Provide the (x, y) coordinate of the cell's center where the given text is located.  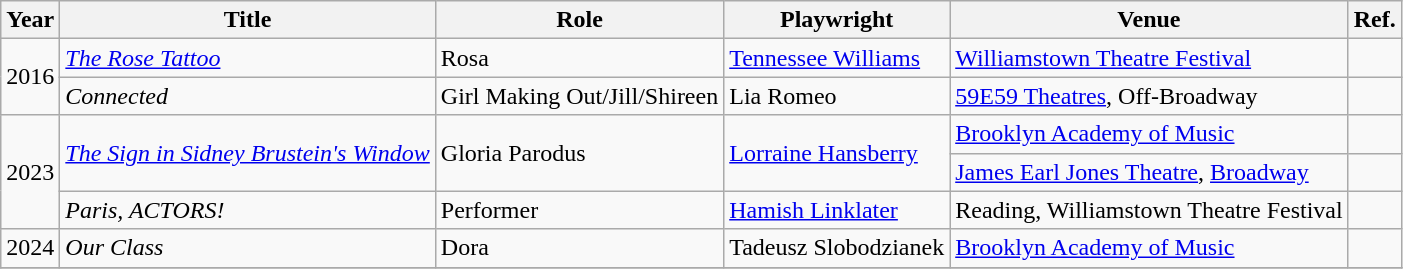
Year (30, 20)
James Earl Jones Theatre, Broadway (1149, 172)
Venue (1149, 20)
Ref. (1374, 20)
Williamstown Theatre Festival (1149, 58)
Hamish Linklater (837, 210)
Paris, ACTORS! (248, 210)
Our Class (248, 248)
2023 (30, 172)
2024 (30, 248)
The Sign in Sidney Brustein's Window (248, 153)
Tennessee Williams (837, 58)
Dora (579, 248)
Title (248, 20)
Connected (248, 96)
Playwright (837, 20)
Reading, Williamstown Theatre Festival (1149, 210)
Girl Making Out/Jill/Shireen (579, 96)
Rosa (579, 58)
The Rose Tattoo (248, 58)
Lorraine Hansberry (837, 153)
Role (579, 20)
59E59 Theatres, Off-Broadway (1149, 96)
Lia Romeo (837, 96)
Gloria Parodus (579, 153)
2016 (30, 77)
Performer (579, 210)
Tadeusz Slobodzianek (837, 248)
